Detect which cell encompasses the target text, then output its (x, y) center coordinate. 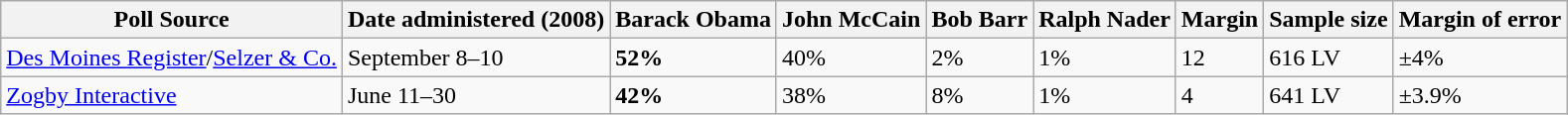
±4% (1481, 57)
September 8–10 (475, 57)
Margin (1219, 20)
42% (694, 95)
12 (1219, 57)
Des Moines Register/Selzer & Co. (172, 57)
4 (1219, 95)
Barack Obama (694, 20)
Margin of error (1481, 20)
Poll Source (172, 20)
40% (851, 57)
641 LV (1329, 95)
Date administered (2008) (475, 20)
June 11–30 (475, 95)
John McCain (851, 20)
Ralph Nader (1105, 20)
Bob Barr (980, 20)
2% (980, 57)
38% (851, 95)
Zogby Interactive (172, 95)
±3.9% (1481, 95)
Sample size (1329, 20)
52% (694, 57)
616 LV (1329, 57)
8% (980, 95)
